Locate the cell with the specified text and output its (X, Y) center coordinate. 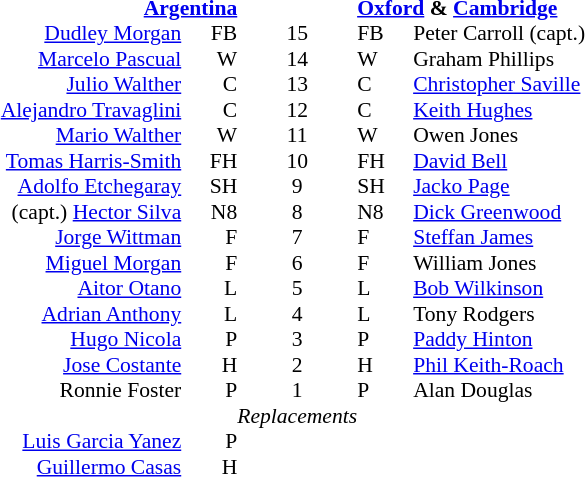
4 (297, 314)
Replacements (297, 416)
5 (297, 289)
10 (297, 161)
6 (297, 263)
11 (297, 135)
9 (297, 187)
14 (297, 59)
2 (297, 365)
12 (297, 110)
15 (297, 33)
3 (297, 339)
8 (297, 212)
1 (297, 391)
13 (297, 85)
7 (297, 237)
